Determine the (X, Y) coordinate at the center of the cell enclosing the given text.  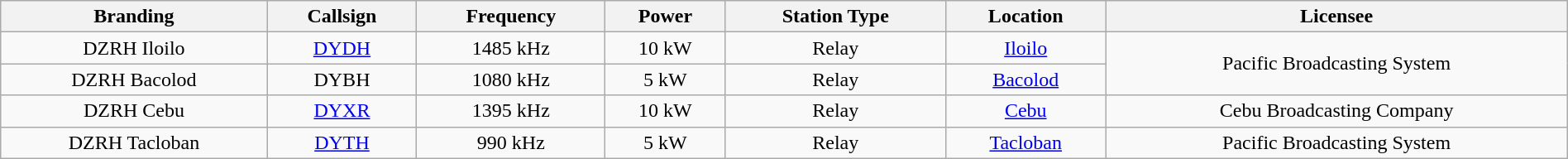
Branding (134, 17)
Iloilo (1025, 48)
1080 kHz (511, 79)
Cebu (1025, 111)
DYDH (342, 48)
1485 kHz (511, 48)
DYTH (342, 142)
Licensee (1336, 17)
Location (1025, 17)
990 kHz (511, 142)
DZRH Iloilo (134, 48)
DYBH (342, 79)
Power (665, 17)
1395 kHz (511, 111)
Bacolod (1025, 79)
Callsign (342, 17)
Tacloban (1025, 142)
DZRH Cebu (134, 111)
DYXR (342, 111)
Frequency (511, 17)
Station Type (835, 17)
Cebu Broadcasting Company (1336, 111)
DZRH Bacolod (134, 79)
DZRH Tacloban (134, 142)
